Search for the cell housing the specified text and yield its [X, Y] center coordinate. 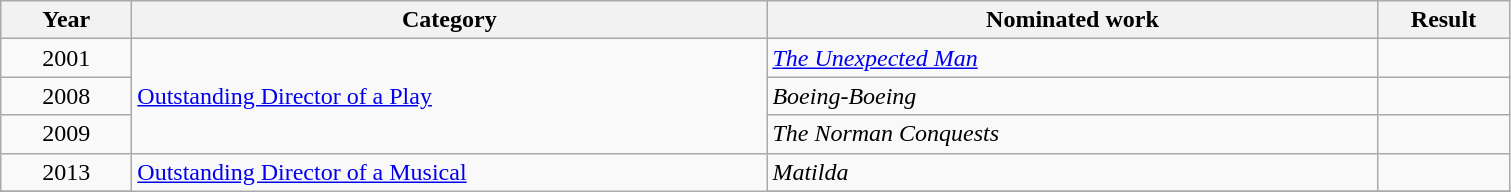
The Norman Conquests [1072, 134]
2001 [66, 58]
Year [66, 20]
Category [450, 20]
Result [1444, 20]
Matilda [1072, 172]
Boeing-Boeing [1072, 96]
2009 [66, 134]
2008 [66, 96]
2013 [66, 172]
Outstanding Director of a Play [450, 96]
Outstanding Director of a Musical [450, 172]
Nominated work [1072, 20]
The Unexpected Man [1072, 58]
